Detect which cell encompasses the target text, then output its (X, Y) center coordinate. 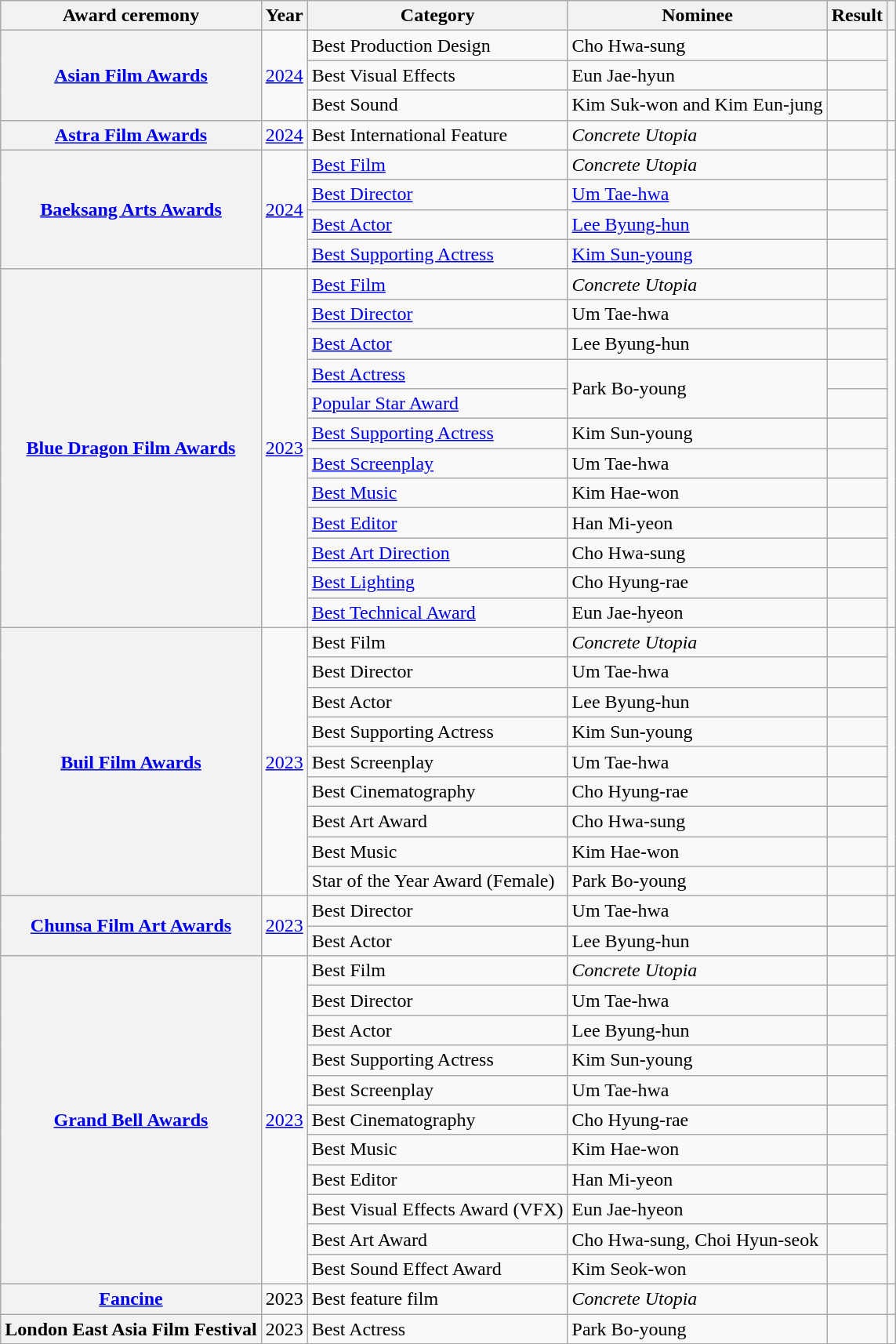
Result (857, 16)
Best Lighting (437, 583)
Asian Film Awards (131, 75)
Category (437, 16)
Best Visual Effects (437, 75)
Best Technical Award (437, 612)
Star of the Year Award (Female) (437, 881)
Best Art Direction (437, 553)
Chunsa Film Art Awards (131, 926)
Buil Film Awards (131, 762)
Nominee (698, 16)
Award ceremony (131, 16)
Best Visual Effects Award (VFX) (437, 1209)
Popular Star Award (437, 404)
Eun Jae-hyun (698, 75)
Grand Bell Awards (131, 1120)
Fancine (131, 1299)
Year (284, 16)
Best Production Design (437, 45)
London East Asia Film Festival (131, 1329)
Best feature film (437, 1299)
Kim Seok-won (698, 1269)
Kim Suk-won and Kim Eun-jung (698, 105)
Baeksang Arts Awards (131, 209)
Best Sound Effect Award (437, 1269)
Cho Hwa-sung, Choi Hyun-seok (698, 1239)
Astra Film Awards (131, 135)
Blue Dragon Film Awards (131, 449)
Best International Feature (437, 135)
Best Sound (437, 105)
